Scan for the cell matching the given text and deliver its [X, Y] coordinate at center. 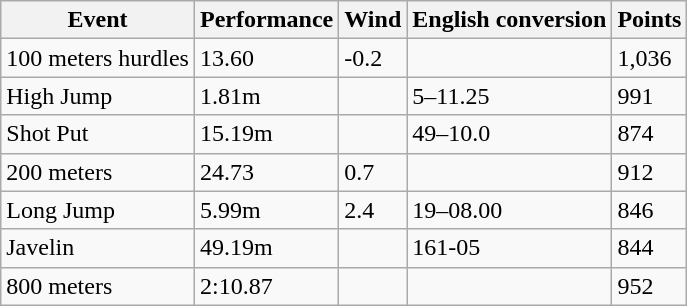
Javelin [98, 248]
Shot Put [98, 134]
0.7 [373, 172]
991 [650, 96]
912 [650, 172]
5.99m [266, 210]
952 [650, 286]
Performance [266, 20]
49–10.0 [510, 134]
161-05 [510, 248]
5–11.25 [510, 96]
200 meters [98, 172]
846 [650, 210]
Wind [373, 20]
49.19m [266, 248]
2:10.87 [266, 286]
Event [98, 20]
1.81m [266, 96]
English conversion [510, 20]
15.19m [266, 134]
800 meters [98, 286]
Long Jump [98, 210]
19–08.00 [510, 210]
2.4 [373, 210]
24.73 [266, 172]
844 [650, 248]
-0.2 [373, 58]
Points [650, 20]
874 [650, 134]
13.60 [266, 58]
100 meters hurdles [98, 58]
High Jump [98, 96]
1,036 [650, 58]
